Output the [x, y] coordinate of the center of the cell containing the given text.  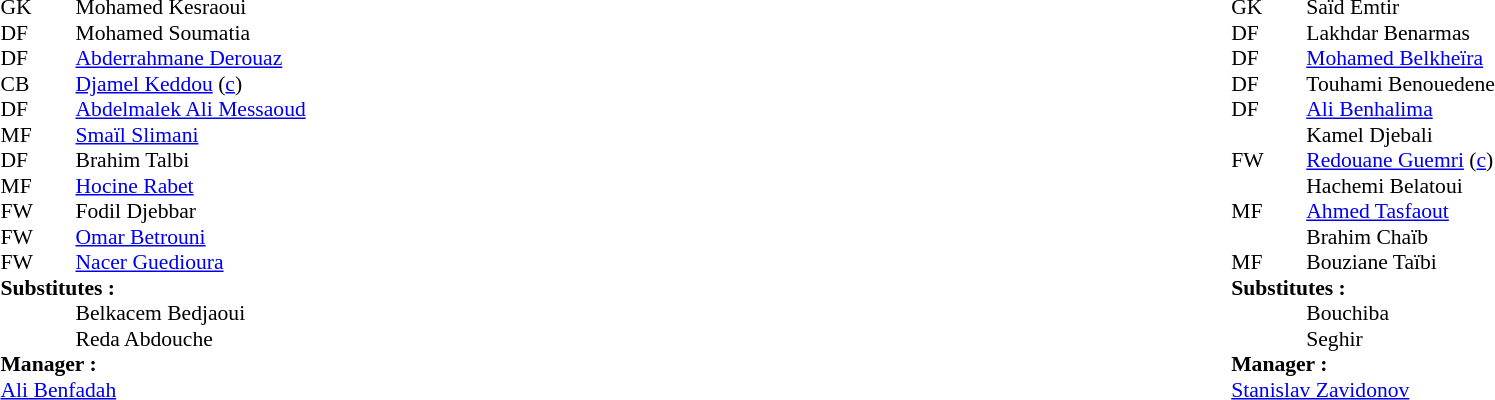
Smaïl Slimani [226, 135]
Manager : [188, 365]
CB [19, 84]
Mohamed Soumatia [226, 33]
Djamel Keddou (c) [226, 84]
Abderrahmane Derouaz [226, 59]
Hocine Rabet [226, 186]
Fodil Djebbar [226, 211]
Omar Betrouni [226, 237]
Reda Abdouche [226, 339]
Abdelmalek Ali Messaoud [226, 109]
Substitutes : [188, 288]
Belkacem Bedjaoui [226, 313]
Nacer Guedioura [226, 263]
Brahim Talbi [226, 161]
